Identify which cell holds the provided text, then report its (x, y) central coordinate. 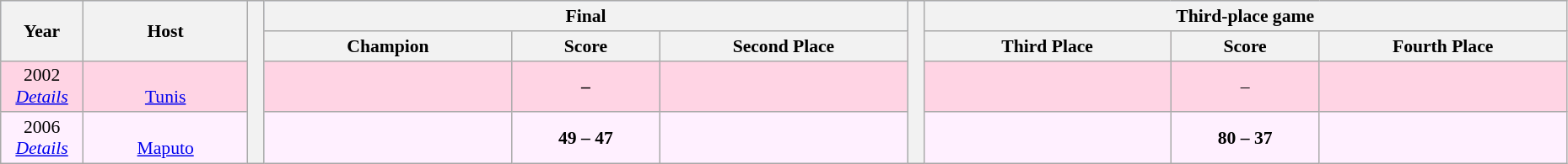
49 – 47 (586, 138)
Champion (388, 46)
2002 Details (42, 86)
Tunis (165, 86)
Fourth Place (1442, 46)
Second Place (783, 46)
Host (165, 30)
2006 Details (42, 138)
80 – 37 (1245, 138)
Third-place game (1245, 16)
Third Place (1048, 46)
Maputo (165, 138)
Year (42, 30)
Final (585, 16)
